Determine the [X, Y] coordinate at the center of the cell enclosing the given text.  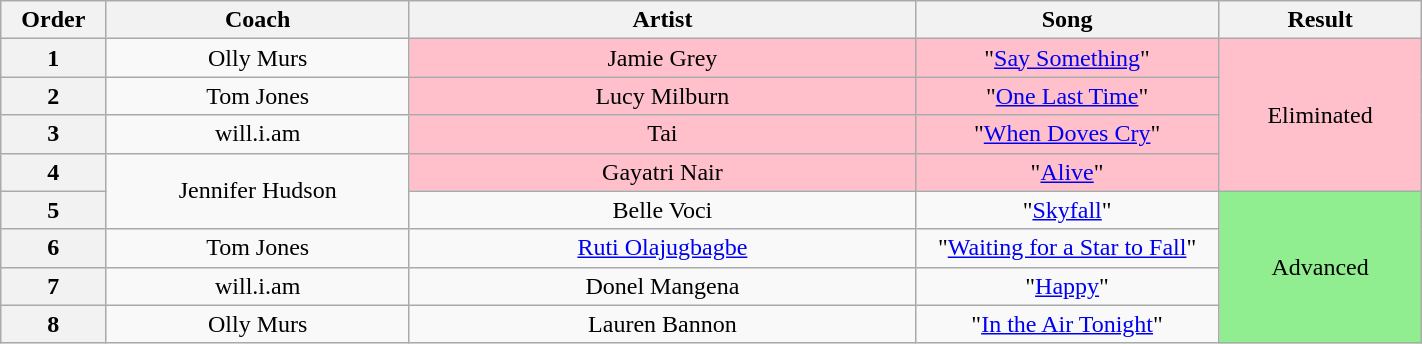
1 [54, 58]
2 [54, 96]
Result [1320, 20]
Jennifer Hudson [258, 191]
Donel Mangena [662, 286]
"In the Air Tonight" [1067, 324]
"Happy" [1067, 286]
5 [54, 210]
Lucy Milburn [662, 96]
3 [54, 134]
Jamie Grey [662, 58]
Eliminated [1320, 115]
Lauren Bannon [662, 324]
Coach [258, 20]
Tai [662, 134]
Gayatri Nair [662, 172]
"When Doves Cry" [1067, 134]
Song [1067, 20]
7 [54, 286]
"One Last Time" [1067, 96]
4 [54, 172]
"Alive" [1067, 172]
Belle Voci [662, 210]
"Say Something" [1067, 58]
"Waiting for a Star to Fall" [1067, 248]
Advanced [1320, 267]
6 [54, 248]
Artist [662, 20]
8 [54, 324]
Ruti Olajugbagbe [662, 248]
Order [54, 20]
"Skyfall" [1067, 210]
